Determine the [x, y] coordinate at the center of the cell enclosing the given text.  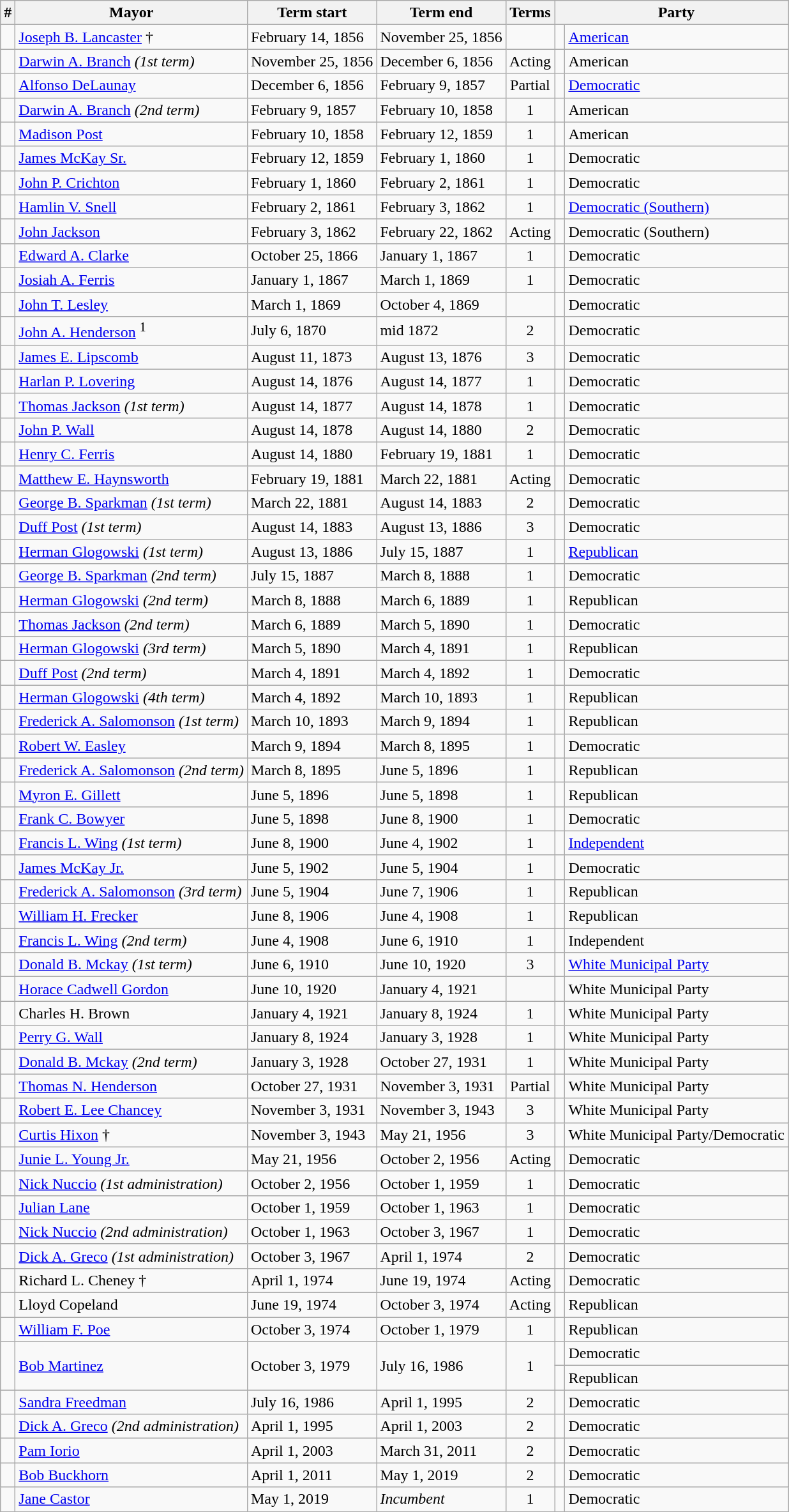
Pam Iorio [131, 1451]
Hamlin V. Snell [131, 207]
Thomas Jackson (2nd term) [131, 624]
Donald B. Mckay (2nd term) [131, 1062]
John A. Henderson 1 [131, 331]
Herman Glogowski (1st term) [131, 552]
Horace Cadwell Gordon [131, 989]
Incumbent [441, 1499]
April 1, 2011 [312, 1475]
October 25, 1866 [312, 255]
Frederick A. Salomonson (1st term) [131, 722]
Dick A. Greco (1st administration) [131, 1256]
Curtis Hixon † [131, 1135]
Terms [530, 13]
Nick Nuccio (2nd administration) [131, 1232]
Duff Post (2nd term) [131, 673]
June 5, 1902 [312, 867]
Thomas Jackson (1st term) [131, 405]
Alfonso DeLaunay [131, 86]
George B. Sparkman (2nd term) [131, 576]
Robert E. Lee Chancey [131, 1110]
Frank C. Bowyer [131, 819]
Perry G. Wall [131, 1038]
George B. Sparkman (1st term) [131, 503]
Term start [312, 13]
March 31, 2011 [441, 1451]
Dick A. Greco (2nd administration) [131, 1426]
Joseph B. Lancaster † [131, 37]
Herman Glogowski (4th term) [131, 697]
Herman Glogowski (2nd term) [131, 600]
Myron E. Gillett [131, 794]
Charles H. Brown [131, 1013]
Bob Martinez [131, 1366]
October 3, 1979 [312, 1366]
Term end [441, 13]
August 14, 1876 [312, 381]
Harlan P. Lovering [131, 381]
Jane Castor [131, 1499]
John P. Wall [131, 430]
William F. Poe [131, 1329]
Richard L. Cheney † [131, 1280]
White Municipal Party/Democratic [677, 1135]
June 4, 1902 [441, 843]
February 14, 1856 [312, 37]
Henry C. Ferris [131, 454]
February 22, 1862 [441, 231]
Duff Post (1st term) [131, 527]
John P. Crichton [131, 183]
August 13, 1876 [441, 357]
William H. Frecker [131, 916]
Nick Nuccio (1st administration) [131, 1183]
John T. Lesley [131, 305]
Thomas N. Henderson [131, 1086]
Darwin A. Branch (2nd term) [131, 110]
# [8, 13]
October 1, 1979 [441, 1329]
Sandra Freedman [131, 1402]
Madison Post [131, 134]
October 4, 1869 [441, 305]
James McKay Jr. [131, 867]
Edward A. Clarke [131, 255]
James McKay Sr. [131, 158]
John Jackson [131, 231]
Donald B. Mckay (1st term) [131, 965]
July 6, 1870 [312, 331]
Herman Glogowski (3rd term) [131, 649]
Frederick A. Salomonson (3rd term) [131, 891]
Bob Buckhorn [131, 1475]
Party [677, 13]
Josiah A. Ferris [131, 280]
Darwin A. Branch (1st term) [131, 61]
Lloyd Copeland [131, 1305]
Junie L. Young Jr. [131, 1159]
Matthew E. Haynsworth [131, 478]
Robert W. Easley [131, 746]
mid 1872 [441, 331]
June 8, 1906 [312, 916]
Francis L. Wing (1st term) [131, 843]
Mayor [131, 13]
June 7, 1906 [441, 891]
Julian Lane [131, 1207]
Frederick A. Salomonson (2nd term) [131, 770]
Francis L. Wing (2nd term) [131, 941]
James E. Lipscomb [131, 357]
August 11, 1873 [312, 357]
